Provide the (x, y) coordinate of the cell's center where the given text is located.  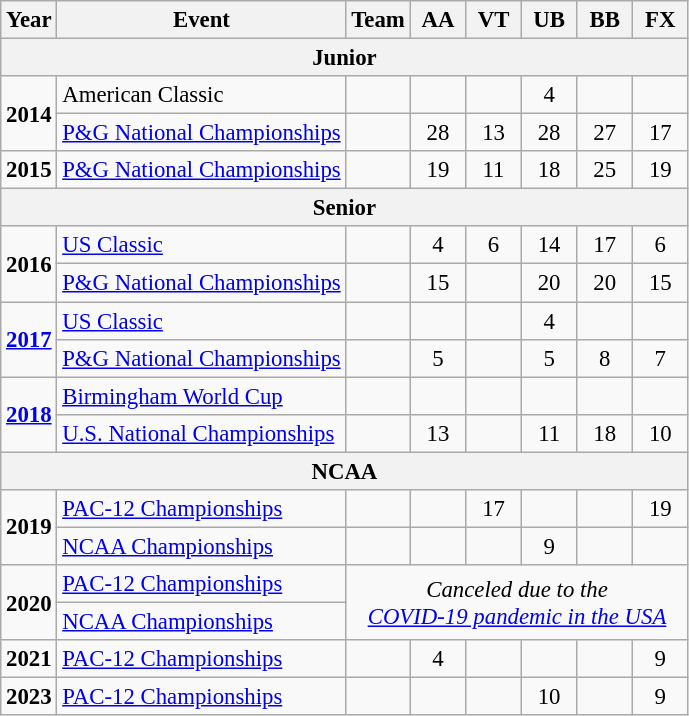
2015 (29, 170)
2021 (29, 659)
FX (661, 20)
American Classic (202, 95)
14 (549, 245)
AA (438, 20)
U.S. National Championships (202, 433)
7 (661, 358)
Event (202, 20)
BB (605, 20)
Year (29, 20)
2020 (29, 602)
Senior (344, 208)
2019 (29, 528)
NCAA (344, 471)
8 (605, 358)
2016 (29, 264)
25 (605, 170)
Birmingham World Cup (202, 396)
27 (605, 133)
2018 (29, 414)
Canceled due to theCOVID-19 pandemic in the USA (517, 602)
2017 (29, 340)
Junior (344, 58)
Team (378, 20)
2023 (29, 697)
VT (494, 20)
2014 (29, 114)
UB (549, 20)
